For the text-containing cell, return its midpoint in [x, y] coordinate format. 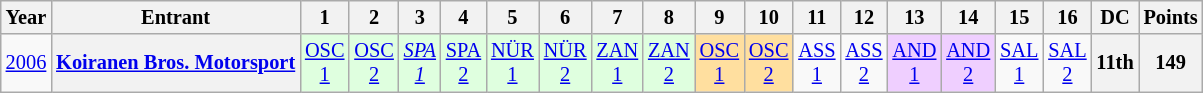
DC [1116, 17]
ZAN2 [669, 63]
16 [1067, 17]
ZAN1 [617, 63]
SAL1 [1019, 63]
12 [864, 17]
2006 [26, 63]
5 [512, 17]
149 [1171, 63]
1 [324, 17]
SPA1 [420, 63]
2 [374, 17]
8 [669, 17]
NÜR2 [566, 63]
SAL2 [1067, 63]
15 [1019, 17]
AND1 [914, 63]
Koiranen Bros. Motorsport [176, 63]
AND2 [968, 63]
3 [420, 17]
7 [617, 17]
Points [1171, 17]
6 [566, 17]
10 [768, 17]
ASS2 [864, 63]
14 [968, 17]
13 [914, 17]
Entrant [176, 17]
ASS1 [816, 63]
9 [720, 17]
NÜR1 [512, 63]
SPA2 [464, 63]
11th [1116, 63]
Year [26, 17]
4 [464, 17]
11 [816, 17]
